Search for the cell housing the specified text and yield its [x, y] center coordinate. 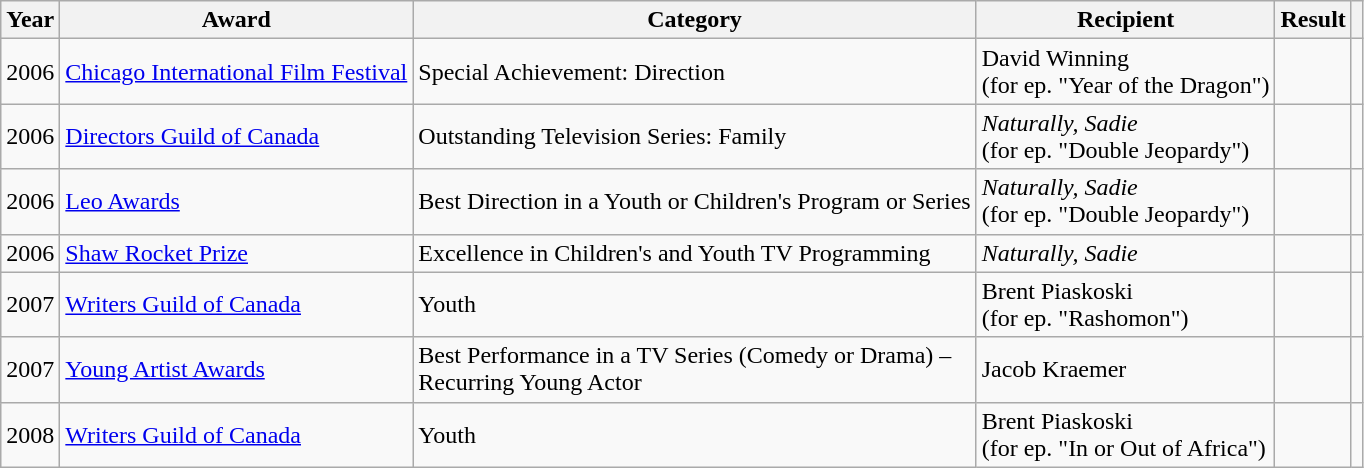
2008 [30, 434]
Best Direction in a Youth or Children's Program or Series [694, 202]
Brent Piaskoski (for ep. "In or Out of Africa") [1126, 434]
Excellence in Children's and Youth TV Programming [694, 253]
Result [1313, 20]
Directors Guild of Canada [236, 136]
Outstanding Television Series: Family [694, 136]
Special Achievement: Direction [694, 72]
Recipient [1126, 20]
Chicago International Film Festival [236, 72]
Brent Piaskoski (for ep. "Rashomon") [1126, 304]
Category [694, 20]
Young Artist Awards [236, 370]
Shaw Rocket Prize [236, 253]
Naturally, Sadie [1126, 253]
Leo Awards [236, 202]
David Winning (for ep. "Year of the Dragon") [1126, 72]
Year [30, 20]
Best Performance in a TV Series (Comedy or Drama) –Recurring Young Actor [694, 370]
Award [236, 20]
Jacob Kraemer [1126, 370]
